Return [X, Y] of the center of cell containing provided text 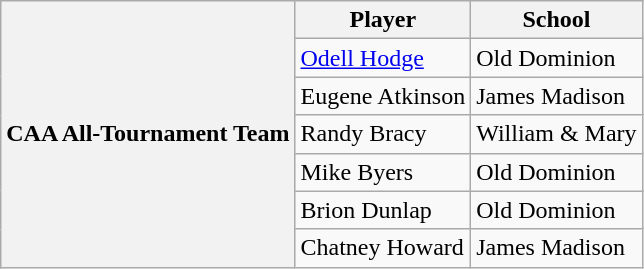
CAA All-Tournament Team [148, 134]
Chatney Howard [383, 248]
Odell Hodge [383, 58]
Player [383, 20]
School [556, 20]
Mike Byers [383, 172]
Eugene Atkinson [383, 96]
William & Mary [556, 134]
Brion Dunlap [383, 210]
Randy Bracy [383, 134]
